Scan for the cell matching the given text and deliver its [x, y] coordinate at center. 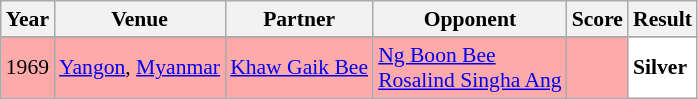
Venue [140, 19]
Year [28, 19]
Opponent [470, 19]
Score [598, 19]
Partner [299, 19]
Yangon, Myanmar [140, 68]
Result [662, 19]
Ng Boon Bee Rosalind Singha Ang [470, 68]
Khaw Gaik Bee [299, 68]
1969 [28, 68]
Silver [662, 68]
